Provide the [x, y] coordinate of the cell's center where the given text is located.  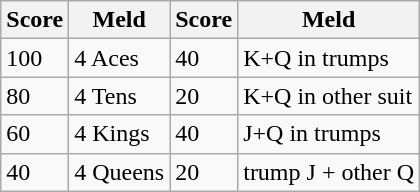
100 [35, 58]
trump J + other Q [329, 172]
60 [35, 134]
4 Queens [120, 172]
J+Q in trumps [329, 134]
80 [35, 96]
4 Aces [120, 58]
4 Tens [120, 96]
K+Q in trumps [329, 58]
K+Q in other suit [329, 96]
4 Kings [120, 134]
